Return the [X, Y] coordinate for the center point of the cell that contains the specified text.  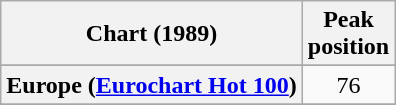
Peakposition [348, 34]
76 [348, 85]
Europe (Eurochart Hot 100) [152, 85]
Chart (1989) [152, 34]
